Pinpoint the cell where the given text exists, returning its [X, Y] midpoint coordinate. 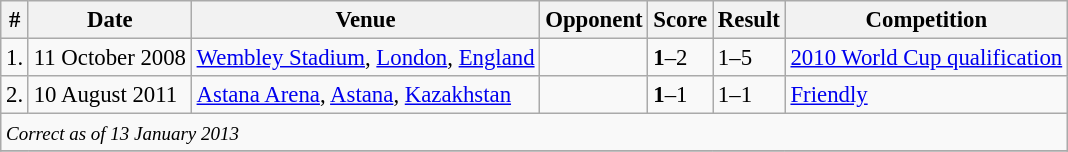
1–2 [680, 58]
2. [15, 95]
1. [15, 58]
Friendly [926, 95]
Score [680, 20]
Venue [366, 20]
Opponent [594, 20]
1–5 [750, 58]
# [15, 20]
Astana Arena, Astana, Kazakhstan [366, 95]
2010 World Cup qualification [926, 58]
Competition [926, 20]
Wembley Stadium, London, England [366, 58]
Correct as of 13 January 2013 [534, 133]
11 October 2008 [110, 58]
Date [110, 20]
10 August 2011 [110, 95]
Result [750, 20]
